Identify which cell holds the provided text, then report its [x, y] central coordinate. 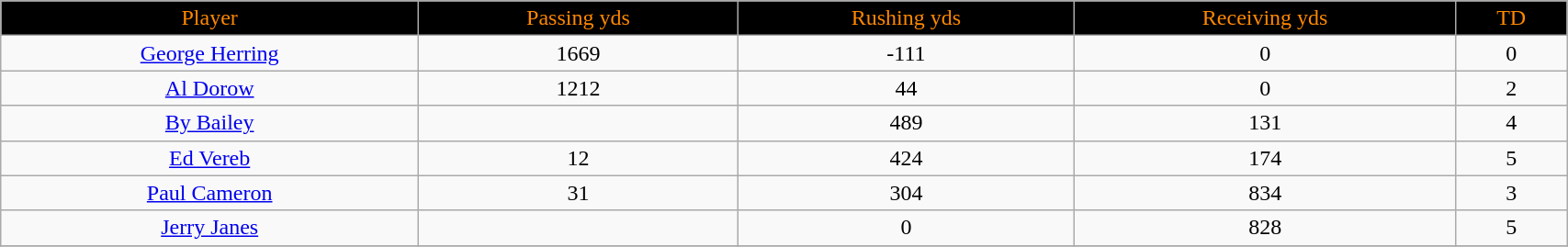
Ed Vereb [209, 158]
Rushing yds [906, 18]
1212 [579, 88]
Paul Cameron [209, 193]
TD [1512, 18]
489 [906, 123]
Player [209, 18]
12 [579, 158]
174 [1266, 158]
1669 [579, 53]
-111 [906, 53]
2 [1512, 88]
Passing yds [579, 18]
424 [906, 158]
By Bailey [209, 123]
828 [1266, 228]
Receiving yds [1266, 18]
304 [906, 193]
44 [906, 88]
3 [1512, 193]
31 [579, 193]
131 [1266, 123]
Al Dorow [209, 88]
George Herring [209, 53]
4 [1512, 123]
834 [1266, 193]
Jerry Janes [209, 228]
